Output the [X, Y] coordinate of the center of the cell containing the given text.  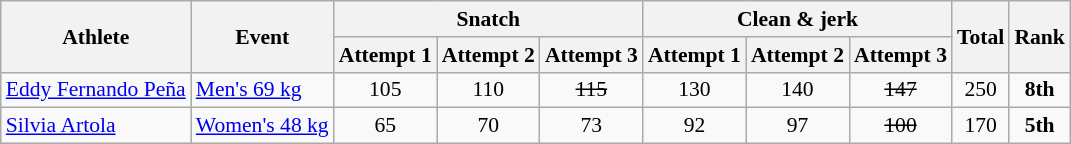
Clean & jerk [798, 19]
97 [798, 126]
170 [980, 126]
Event [262, 36]
Men's 69 kg [262, 90]
147 [900, 90]
Rank [1040, 36]
5th [1040, 126]
8th [1040, 90]
105 [386, 90]
250 [980, 90]
70 [488, 126]
115 [592, 90]
73 [592, 126]
140 [798, 90]
Snatch [488, 19]
110 [488, 90]
Athlete [96, 36]
65 [386, 126]
130 [694, 90]
Total [980, 36]
Silvia Artola [96, 126]
100 [900, 126]
Women's 48 kg [262, 126]
Eddy Fernando Peña [96, 90]
92 [694, 126]
